Detect which cell encompasses the target text, then output its (x, y) center coordinate. 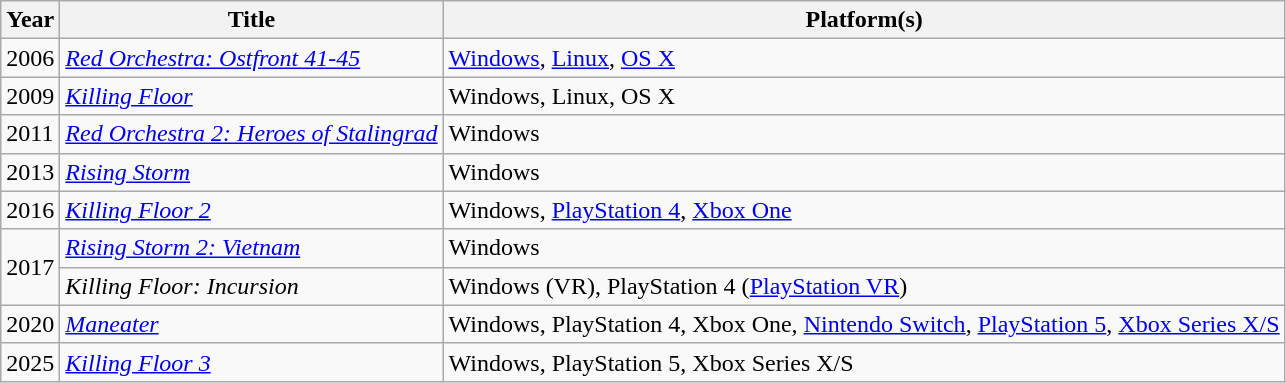
Year (30, 20)
2006 (30, 58)
Red Orchestra 2: Heroes of Stalingrad (252, 134)
Rising Storm 2: Vietnam (252, 248)
2011 (30, 134)
2025 (30, 362)
Windows, PlayStation 4, Xbox One, Nintendo Switch, PlayStation 5, Xbox Series X/S (864, 324)
Rising Storm (252, 172)
Killing Floor 2 (252, 210)
Platform(s) (864, 20)
Killing Floor 3 (252, 362)
Killing Floor: Incursion (252, 286)
Title (252, 20)
2016 (30, 210)
2017 (30, 267)
Killing Floor (252, 96)
Red Orchestra: Ostfront 41-45 (252, 58)
2020 (30, 324)
Windows (VR), PlayStation 4 (PlayStation VR) (864, 286)
2013 (30, 172)
Windows, PlayStation 4, Xbox One (864, 210)
Maneater (252, 324)
Windows, PlayStation 5, Xbox Series X/S (864, 362)
2009 (30, 96)
